Identify which cell holds the provided text, then report its [X, Y] central coordinate. 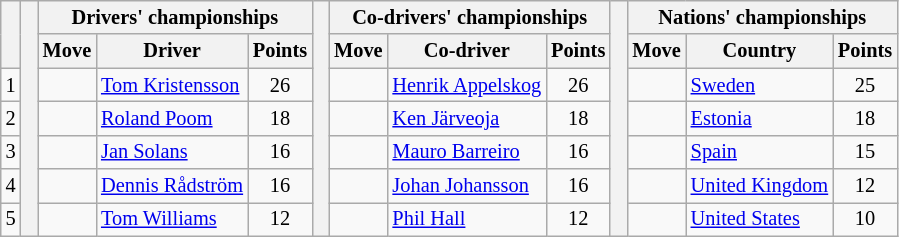
Dennis Rådström [172, 186]
3 [11, 152]
Henrik Appelskog [468, 85]
Nations' championships [762, 17]
Tom Williams [172, 219]
Driver [172, 51]
5 [11, 219]
Spain [760, 152]
United States [760, 219]
Estonia [760, 118]
25 [865, 85]
Country [760, 51]
4 [11, 186]
Drivers' championships [175, 17]
Mauro Barreiro [468, 152]
Roland Poom [172, 118]
1 [11, 85]
Tom Kristensson [172, 85]
Ken Järveoja [468, 118]
15 [865, 152]
United Kingdom [760, 186]
Co-drivers' championships [470, 17]
Phil Hall [468, 219]
Sweden [760, 85]
Co-driver [468, 51]
Johan Johansson [468, 186]
10 [865, 219]
2 [11, 118]
Jan Solans [172, 152]
